Pinpoint the cell where the given text exists, returning its [x, y] midpoint coordinate. 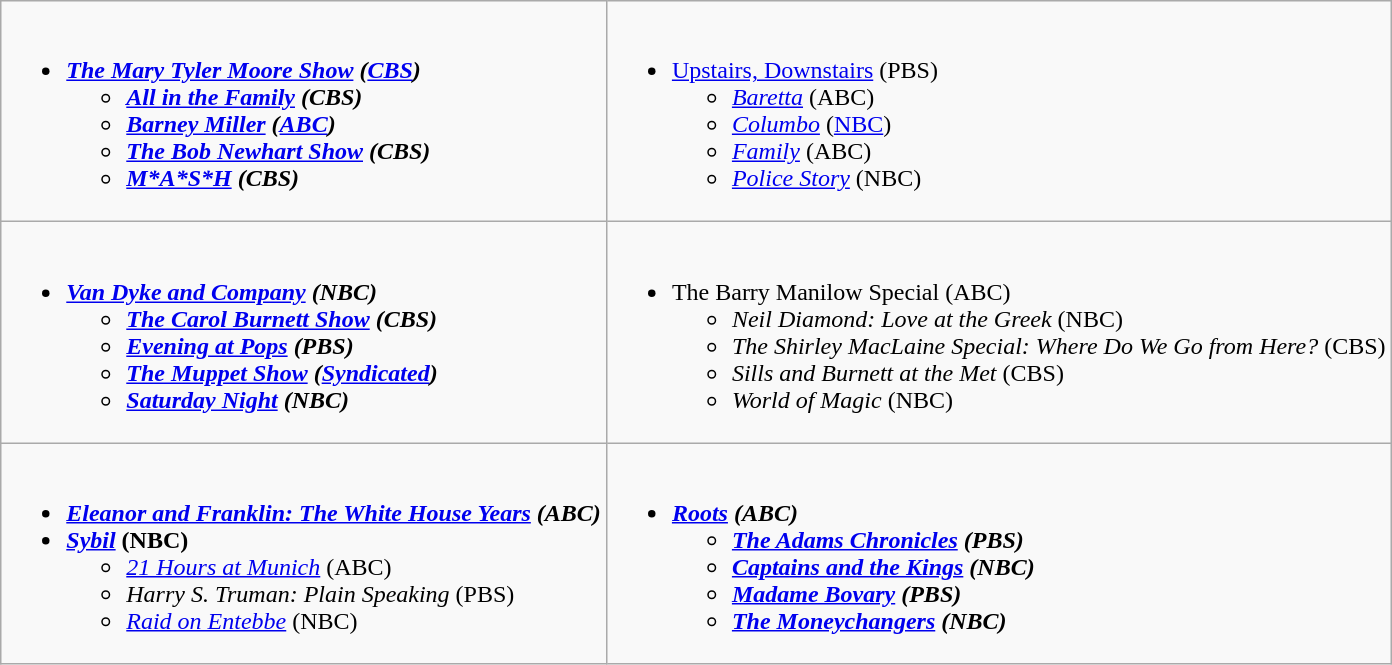
Van Dyke and Company (NBC)The Carol Burnett Show (CBS)Evening at Pops (PBS)The Muppet Show (Syndicated)Saturday Night (NBC) [304, 332]
The Mary Tyler Moore Show (CBS)All in the Family (CBS)Barney Miller (ABC)The Bob Newhart Show (CBS)M*A*S*H (CBS) [304, 112]
Eleanor and Franklin: The White House Years (ABC)Sybil (NBC)21 Hours at Munich (ABC)Harry S. Truman: Plain Speaking (PBS)Raid on Entebbe (NBC) [304, 554]
Roots (ABC)The Adams Chronicles (PBS)Captains and the Kings (NBC)Madame Bovary (PBS)The Moneychangers (NBC) [998, 554]
Upstairs, Downstairs (PBS)Baretta (ABC)Columbo (NBC)Family (ABC)Police Story (NBC) [998, 112]
